Identify which cell holds the provided text, then report its [x, y] central coordinate. 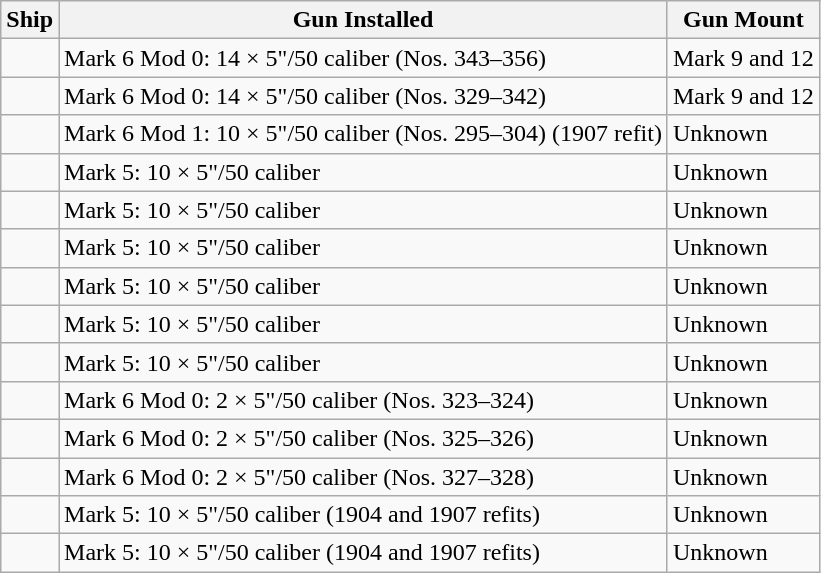
Mark 6 Mod 0: 2 × 5"/50 caliber (Nos. 325–326) [364, 438]
Gun Mount [743, 20]
Mark 6 Mod 1: 10 × 5"/50 caliber (Nos. 295–304) (1907 refit) [364, 134]
Mark 6 Mod 0: 14 × 5"/50 caliber (Nos. 343–356) [364, 58]
Mark 6 Mod 0: 14 × 5"/50 caliber (Nos. 329–342) [364, 96]
Mark 6 Mod 0: 2 × 5"/50 caliber (Nos. 327–328) [364, 477]
Gun Installed [364, 20]
Mark 6 Mod 0: 2 × 5"/50 caliber (Nos. 323–324) [364, 400]
Ship [30, 20]
